Pinpoint the cell where the given text exists, returning its (x, y) midpoint coordinate. 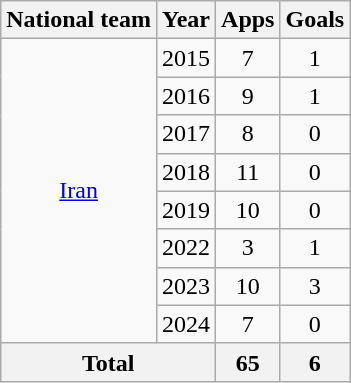
2019 (186, 210)
Goals (315, 20)
8 (248, 134)
9 (248, 96)
Total (108, 362)
Apps (248, 20)
Iran (79, 191)
Year (186, 20)
65 (248, 362)
National team (79, 20)
2016 (186, 96)
6 (315, 362)
11 (248, 172)
2017 (186, 134)
2022 (186, 248)
2023 (186, 286)
2018 (186, 172)
2015 (186, 58)
2024 (186, 324)
